Detect which cell encompasses the target text, then output its [X, Y] center coordinate. 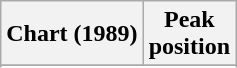
Peakposition [189, 34]
Chart (1989) [72, 34]
